For the text-containing cell, return its midpoint in [X, Y] coordinate format. 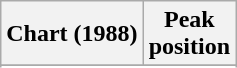
Chart (1988) [72, 34]
Peakposition [189, 34]
